Detect which cell encompasses the target text, then output its [X, Y] center coordinate. 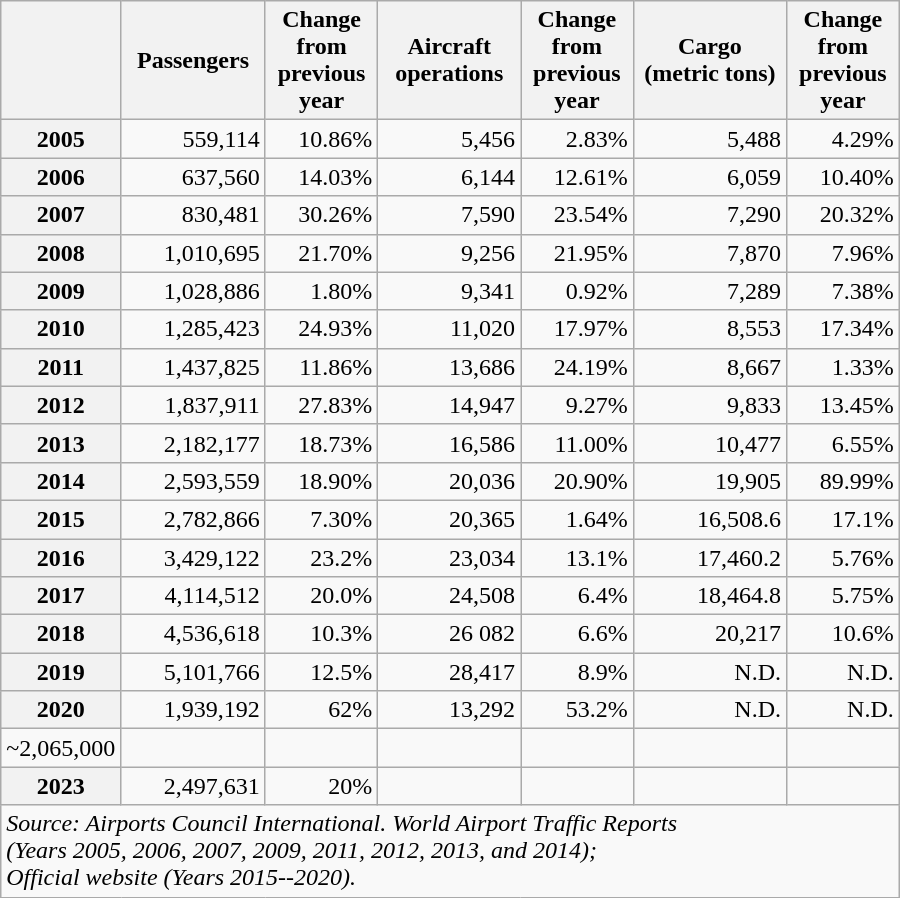
1,437,825 [193, 367]
4,536,618 [193, 634]
7.96% [844, 253]
2006 [61, 177]
2014 [61, 481]
7,590 [450, 215]
11.86% [322, 367]
20% [322, 786]
1,837,911 [193, 405]
20.0% [322, 596]
20,217 [710, 634]
17.34% [844, 329]
2019 [61, 672]
18.73% [322, 443]
1.33% [844, 367]
7,870 [710, 253]
24,508 [450, 596]
89.99% [844, 481]
10.40% [844, 177]
26 082 [450, 634]
2008 [61, 253]
9,256 [450, 253]
6.4% [578, 596]
12.5% [322, 672]
2018 [61, 634]
9,833 [710, 405]
17.97% [578, 329]
6.55% [844, 443]
5.76% [844, 557]
2007 [61, 215]
24.93% [322, 329]
1,939,192 [193, 710]
17,460.2 [710, 557]
11,020 [450, 329]
8.9% [578, 672]
20.32% [844, 215]
18.90% [322, 481]
10.6% [844, 634]
2,782,866 [193, 519]
20.90% [578, 481]
13,686 [450, 367]
2013 [61, 443]
4,114,512 [193, 596]
8,553 [710, 329]
14.03% [322, 177]
1.80% [322, 291]
28,417 [450, 672]
14,947 [450, 405]
7,290 [710, 215]
1.64% [578, 519]
2010 [61, 329]
9.27% [578, 405]
16,586 [450, 443]
8,667 [710, 367]
Aircraft operations [450, 60]
13.45% [844, 405]
7,289 [710, 291]
11.00% [578, 443]
18,464.8 [710, 596]
559,114 [193, 139]
Passengers [193, 60]
13.1% [578, 557]
10.86% [322, 139]
23.2% [322, 557]
20,036 [450, 481]
2015 [61, 519]
2017 [61, 596]
5,456 [450, 139]
7.30% [322, 519]
6,144 [450, 177]
Cargo(metric tons) [710, 60]
62% [322, 710]
53.2% [578, 710]
637,560 [193, 177]
~2,065,000 [61, 748]
2020 [61, 710]
2,593,559 [193, 481]
16,508.6 [710, 519]
5,101,766 [193, 672]
5,488 [710, 139]
9,341 [450, 291]
12.61% [578, 177]
13,292 [450, 710]
20,365 [450, 519]
17.1% [844, 519]
23,034 [450, 557]
1,285,423 [193, 329]
2009 [61, 291]
2016 [61, 557]
21.95% [578, 253]
3,429,122 [193, 557]
2011 [61, 367]
30.26% [322, 215]
1,028,886 [193, 291]
2012 [61, 405]
19,905 [710, 481]
10,477 [710, 443]
23.54% [578, 215]
6.6% [578, 634]
5.75% [844, 596]
2.83% [578, 139]
2,182,177 [193, 443]
2023 [61, 786]
27.83% [322, 405]
10.3% [322, 634]
4.29% [844, 139]
1,010,695 [193, 253]
2005 [61, 139]
0.92% [578, 291]
2,497,631 [193, 786]
6,059 [710, 177]
24.19% [578, 367]
830,481 [193, 215]
7.38% [844, 291]
21.70% [322, 253]
